Scan for the cell matching the given text and deliver its [X, Y] coordinate at center. 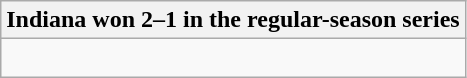
Indiana won 2–1 in the regular-season series [233, 20]
